Return [X, Y] of the center of cell containing provided text 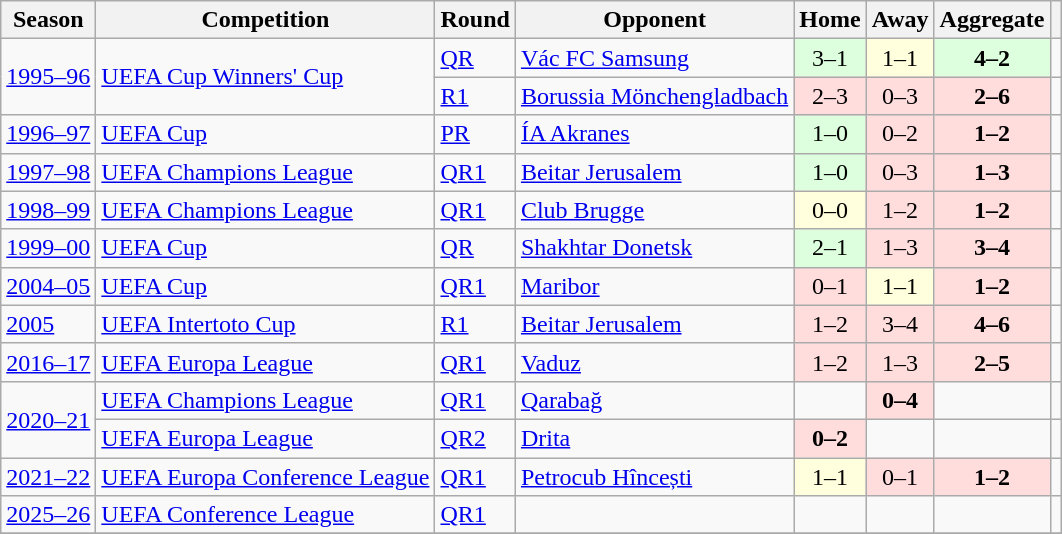
2–6 [992, 96]
2–5 [992, 362]
Away [900, 20]
4–6 [992, 324]
Round [475, 20]
Qarabağ [654, 400]
2–1 [830, 248]
Club Brugge [654, 210]
Borussia Mönchengladbach [654, 96]
0–4 [900, 400]
2025–26 [48, 515]
ÍA Akranes [654, 134]
3–1 [830, 58]
UEFA Europa Conference League [266, 477]
1995–96 [48, 77]
UEFA Conference League [266, 515]
1996–97 [48, 134]
2021–22 [48, 477]
Vác FC Samsung [654, 58]
Aggregate [992, 20]
Competition [266, 20]
UEFA Cup Winners' Cup [266, 77]
2004–05 [48, 286]
Vaduz [654, 362]
Maribor [654, 286]
2005 [48, 324]
PR [475, 134]
UEFA Intertoto Cup [266, 324]
Shakhtar Donetsk [654, 248]
1998–99 [48, 210]
Petrocub Hîncești [654, 477]
Home [830, 20]
0–0 [830, 210]
Opponent [654, 20]
2020–21 [48, 419]
2016–17 [48, 362]
Season [48, 20]
1999–00 [48, 248]
QR2 [475, 438]
1997–98 [48, 172]
4–2 [992, 58]
2–3 [830, 96]
Drita [654, 438]
